Output the (x, y) coordinate of the center of the cell containing the given text.  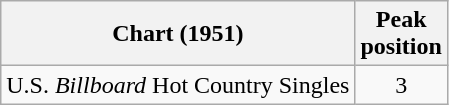
Peakposition (401, 34)
U.S. Billboard Hot Country Singles (178, 85)
3 (401, 85)
Chart (1951) (178, 34)
